From the cell containing the given text, extract its center point as (x, y) coordinate. 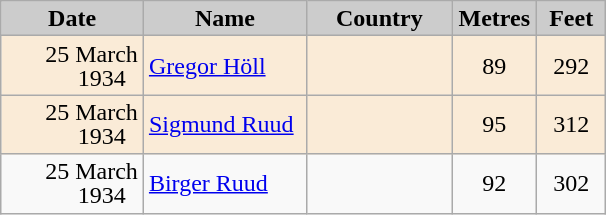
292 (571, 66)
Date (72, 18)
Country (380, 18)
Gregor Höll (224, 66)
302 (571, 184)
95 (494, 124)
312 (571, 124)
Name (224, 18)
Sigmund Ruud (224, 124)
Feet (571, 18)
Birger Ruud (224, 184)
Metres (494, 18)
92 (494, 184)
89 (494, 66)
